Search for the cell housing the specified text and yield its (x, y) center coordinate. 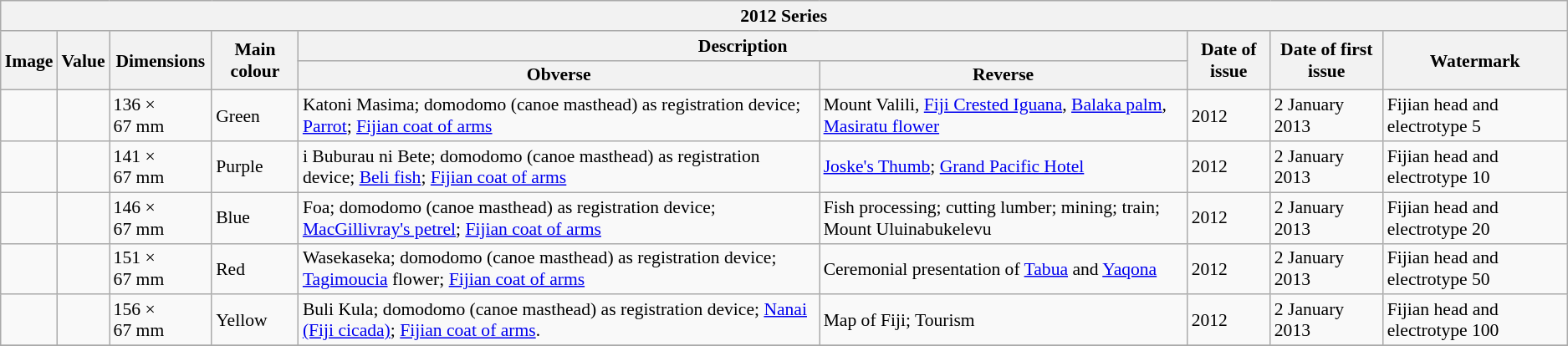
Date of first issue (1326, 60)
Joske's Thumb; Grand Pacific Hotel (1004, 167)
Wasekaseka; domodomo (canoe masthead) as registration device; Tagimoucia flower; Fijian coat of arms (559, 269)
Purple (255, 167)
Reverse (1004, 75)
2012 Series (784, 16)
146 × 67 mm (161, 217)
Katoni Masima; domodomo (canoe masthead) as registration device; Parrot; Fijian coat of arms (559, 115)
Date of issue (1229, 60)
Fijian head and electrotype 20 (1475, 217)
Fijian head and electrotype 50 (1475, 269)
Dimensions (161, 60)
156 × 67 mm (161, 321)
Buli Kula; domodomo (canoe masthead) as registration device; Nanai (Fiji cicada); Fijian coat of arms. (559, 321)
Ceremonial presentation of Tabua and Yaqona (1004, 269)
151 × 67 mm (161, 269)
Map of Fiji; Tourism (1004, 321)
Red (255, 269)
Foa; domodomo (canoe masthead) as registration device; MacGillivray's petrel; Fijian coat of arms (559, 217)
Fijian head and electrotype 100 (1475, 321)
Main colour (255, 60)
Green (255, 115)
Mount Valili, Fiji Crested Iguana, Balaka palm, Masiratu flower (1004, 115)
Value (83, 60)
Blue (255, 217)
136 × 67 mm (161, 115)
i Buburau ni Bete; domodomo (canoe masthead) as registration device; Beli fish; Fijian coat of arms (559, 167)
Fish processing; cutting lumber; mining; train; Mount Uluinabukelevu (1004, 217)
Fijian head and electrotype 10 (1475, 167)
Watermark (1475, 60)
Fijian head and electrotype 5 (1475, 115)
Obverse (559, 75)
141 × 67 mm (161, 167)
Yellow (255, 321)
Image (29, 60)
Description (743, 46)
